Pinpoint the cell where the given text exists, returning its (X, Y) midpoint coordinate. 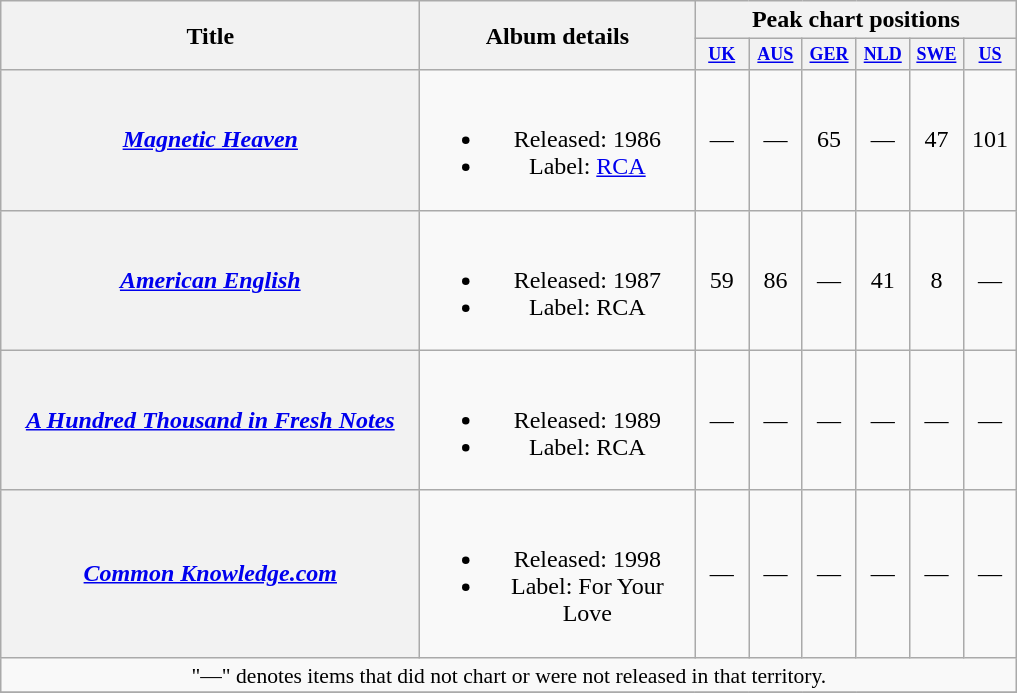
"—" denotes items that did not chart or were not released in that territory. (509, 675)
101 (990, 140)
AUS (776, 54)
Magnetic Heaven (210, 140)
Released: 1989Label: RCA (558, 420)
41 (883, 280)
UK (722, 54)
Common Knowledge.com (210, 574)
86 (776, 280)
Released: 1998Label: For Your Love (558, 574)
65 (829, 140)
NLD (883, 54)
59 (722, 280)
Title (210, 36)
Released: 1987Label: RCA (558, 280)
47 (937, 140)
Peak chart positions (856, 20)
A Hundred Thousand in Fresh Notes (210, 420)
8 (937, 280)
GER (829, 54)
US (990, 54)
American English (210, 280)
Released: 1986Label: RCA (558, 140)
SWE (937, 54)
Album details (558, 36)
